Scan for the cell matching the given text and deliver its (x, y) coordinate at center. 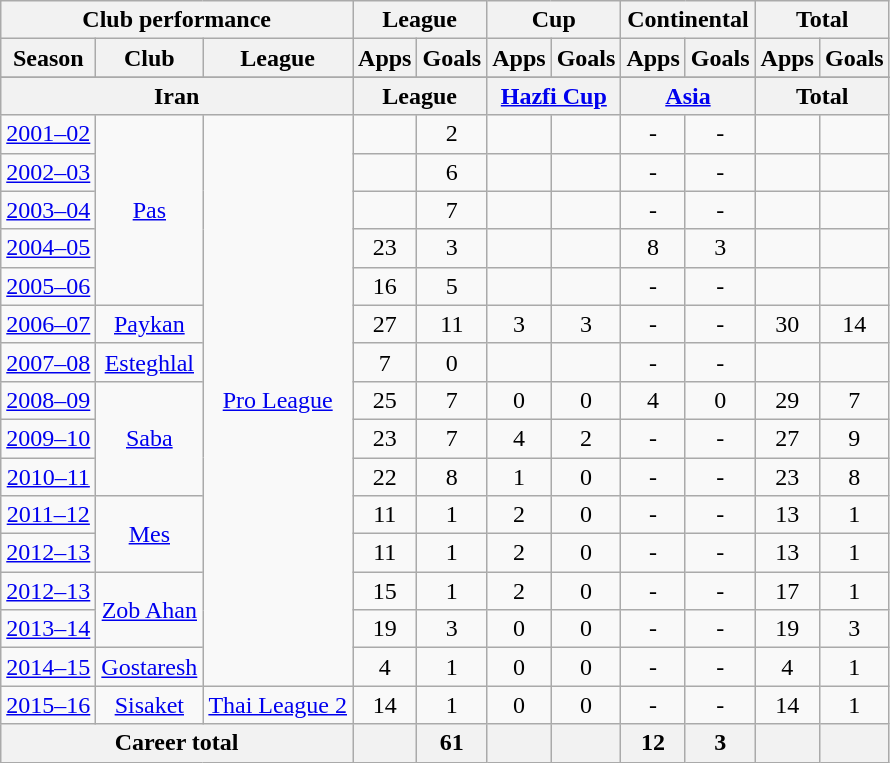
12 (653, 743)
2014–15 (48, 667)
2015–16 (48, 705)
Mes (150, 534)
6 (452, 172)
2006–07 (48, 324)
30 (787, 324)
Cup (554, 20)
2011–12 (48, 515)
Club (150, 58)
29 (787, 400)
2003–04 (48, 210)
Gostaresh (150, 667)
2007–08 (48, 362)
5 (452, 286)
Zob Ahan (150, 610)
2005–06 (48, 286)
25 (385, 400)
Paykan (150, 324)
Sisaket (150, 705)
Club performance (177, 20)
17 (787, 591)
Season (48, 58)
Iran (177, 96)
2010–11 (48, 477)
2001–02 (48, 134)
Saba (150, 438)
16 (385, 286)
Thai League 2 (278, 705)
Pro League (278, 400)
Hazfi Cup (554, 96)
22 (385, 477)
9 (854, 438)
2008–09 (48, 400)
2013–14 (48, 629)
Asia (688, 96)
61 (452, 743)
Pas (150, 210)
2004–05 (48, 248)
Career total (177, 743)
2009–10 (48, 438)
2002–03 (48, 172)
Esteghlal (150, 362)
15 (385, 591)
Continental (688, 20)
